For the text-containing cell, return its midpoint in [x, y] coordinate format. 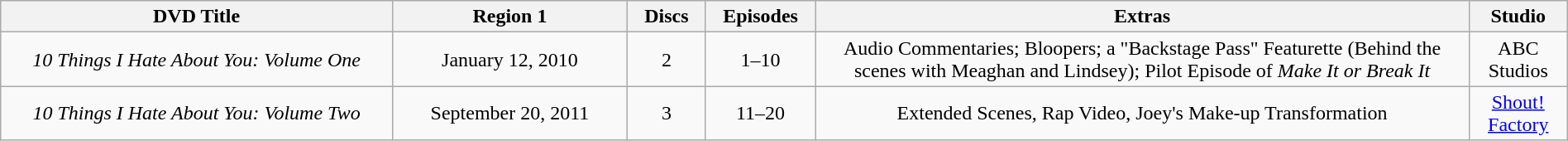
January 12, 2010 [509, 60]
Discs [667, 17]
3 [667, 113]
DVD Title [197, 17]
10 Things I Hate About You: Volume One [197, 60]
Region 1 [509, 17]
Extras [1142, 17]
Studio [1518, 17]
11–20 [761, 113]
2 [667, 60]
Shout! Factory [1518, 113]
Episodes [761, 17]
1–10 [761, 60]
Audio Commentaries; Bloopers; a "Backstage Pass" Featurette (Behind the scenes with Meaghan and Lindsey); Pilot Episode of Make It or Break It [1142, 60]
ABC Studios [1518, 60]
Extended Scenes, Rap Video, Joey's Make-up Transformation [1142, 113]
September 20, 2011 [509, 113]
10 Things I Hate About You: Volume Two [197, 113]
